Detect which cell encompasses the target text, then output its [x, y] center coordinate. 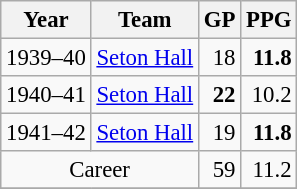
10.2 [269, 95]
22 [219, 95]
11.2 [269, 170]
18 [219, 58]
59 [219, 170]
Team [144, 20]
Year [46, 20]
Career [100, 170]
1941–42 [46, 133]
1939–40 [46, 58]
GP [219, 20]
1940–41 [46, 95]
PPG [269, 20]
19 [219, 133]
